Determine the [x, y] coordinate at the center of the cell enclosing the given text.  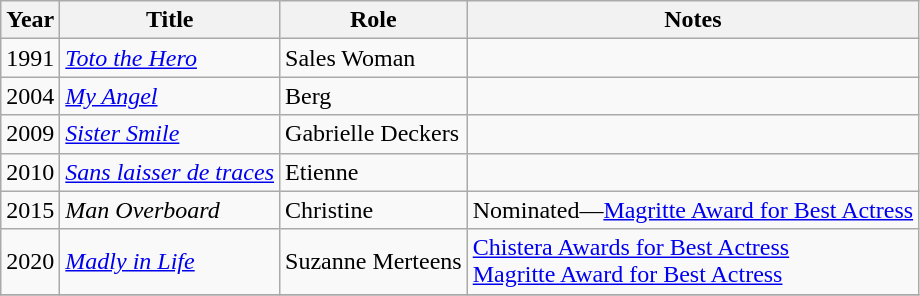
2004 [30, 96]
Sales Woman [374, 58]
Year [30, 20]
2009 [30, 134]
Suzanne Merteens [374, 262]
1991 [30, 58]
Sans laisser de traces [170, 172]
Notes [692, 20]
Berg [374, 96]
Sister Smile [170, 134]
2020 [30, 262]
2010 [30, 172]
Gabrielle Deckers [374, 134]
Nominated—Magritte Award for Best Actress [692, 210]
Madly in Life [170, 262]
Man Overboard [170, 210]
Etienne [374, 172]
2015 [30, 210]
Toto the Hero [170, 58]
Chistera Awards for Best ActressMagritte Award for Best Actress [692, 262]
Christine [374, 210]
Role [374, 20]
My Angel [170, 96]
Title [170, 20]
